Capture the cell that displays the provided text and extract its [X, Y] central coordinate. 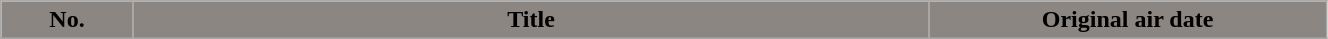
Original air date [1128, 20]
No. [68, 20]
Title [530, 20]
